Capture the cell that displays the provided text and extract its [X, Y] central coordinate. 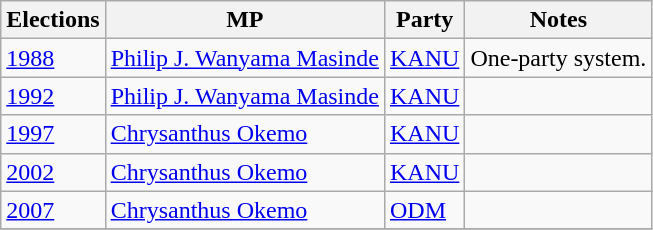
1997 [53, 134]
ODM [424, 210]
Notes [558, 20]
1988 [53, 58]
2002 [53, 172]
2007 [53, 210]
MP [244, 20]
Elections [53, 20]
Party [424, 20]
1992 [53, 96]
One-party system. [558, 58]
